For the text-containing cell, return its midpoint in [X, Y] coordinate format. 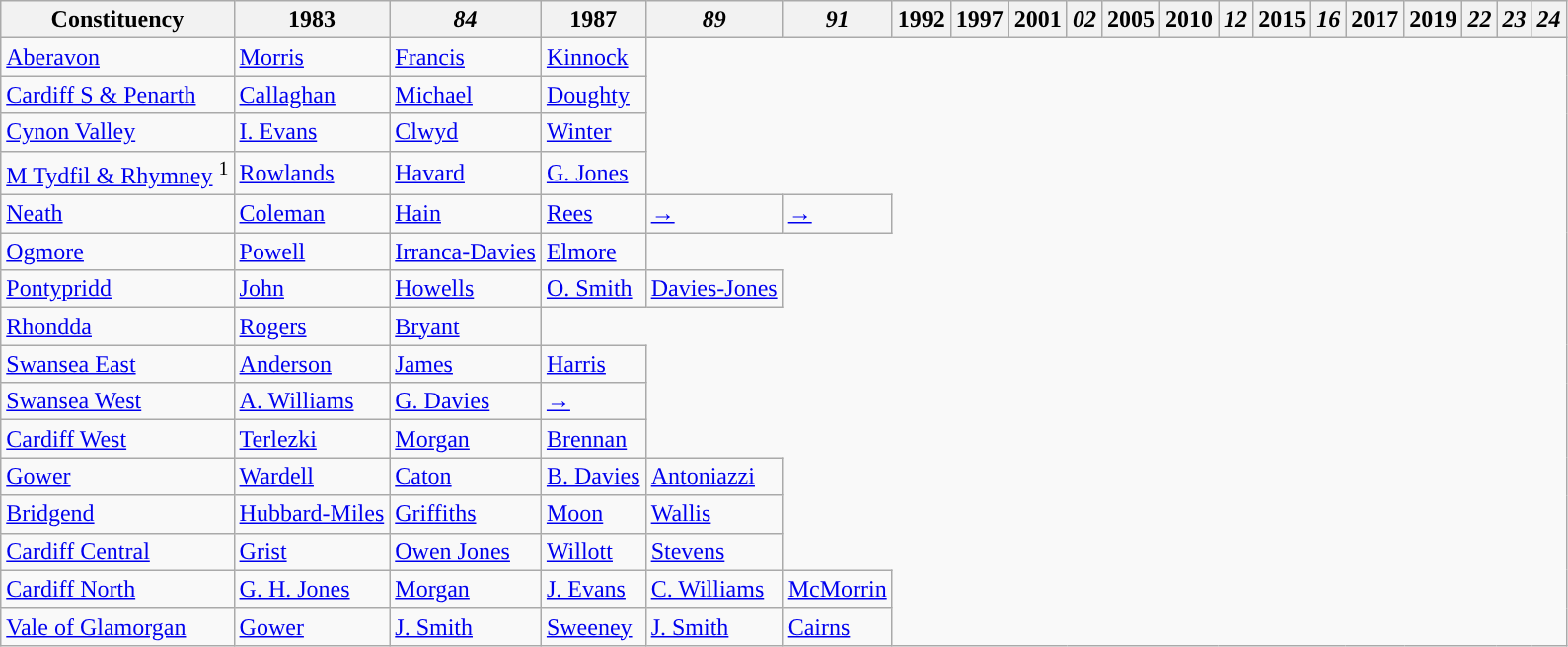
Bridgend [117, 514]
Stevens [714, 551]
James [466, 364]
B. Davies [593, 476]
Anderson [312, 364]
2015 [1283, 20]
Willott [593, 551]
Constituency [117, 20]
O. Smith [593, 289]
1997 [979, 20]
Michael [466, 95]
1987 [593, 20]
Wallis [714, 514]
02 [1083, 20]
Powell [312, 252]
Wardell [312, 476]
16 [1328, 20]
Howells [466, 289]
2001 [1038, 20]
Hain [466, 214]
Cardiff North [117, 589]
Terlezki [312, 439]
Irranca-Davies [466, 252]
Rogers [312, 326]
Pontypridd [117, 289]
Brennan [593, 439]
Coleman [312, 214]
1992 [922, 20]
Caton [466, 476]
Cardiff West [117, 439]
A. Williams [312, 401]
Neath [117, 214]
McMorrin [837, 589]
Winter [593, 132]
23 [1514, 20]
89 [714, 20]
Bryant [466, 326]
Swansea East [117, 364]
I. Evans [312, 132]
2019 [1433, 20]
John [312, 289]
Antoniazzi [714, 476]
Francis [466, 57]
Moon [593, 514]
1983 [312, 20]
22 [1480, 20]
Kinnock [593, 57]
Ogmore [117, 252]
2010 [1190, 20]
Swansea West [117, 401]
12 [1235, 20]
Cynon Valley [117, 132]
G. Jones [593, 174]
Cardiff S & Penarth [117, 95]
Davies-Jones [714, 289]
G. H. Jones [312, 589]
Grist [312, 551]
Clwyd [466, 132]
Rees [593, 214]
84 [466, 20]
Havard [466, 174]
Harris [593, 364]
Doughty [593, 95]
2017 [1376, 20]
Morris [312, 57]
J. Evans [593, 589]
G. Davies [466, 401]
Elmore [593, 252]
Griffiths [466, 514]
C. Williams [714, 589]
Sweeney [593, 626]
91 [837, 20]
Cairns [837, 626]
Rowlands [312, 174]
Owen Jones [466, 551]
Rhondda [117, 326]
24 [1549, 20]
Aberavon [117, 57]
Callaghan [312, 95]
Hubbard-Miles [312, 514]
M Tydfil & Rhymney 1 [117, 174]
Cardiff Central [117, 551]
2005 [1131, 20]
Vale of Glamorgan [117, 626]
